Capture the cell that displays the provided text and extract its [X, Y] central coordinate. 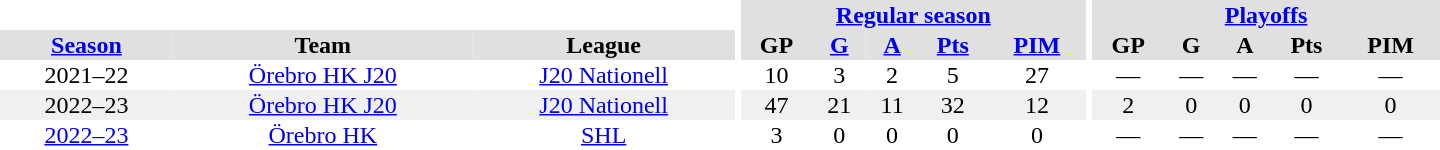
Örebro HK [323, 135]
Season [86, 45]
11 [892, 105]
Regular season [913, 15]
League [604, 45]
21 [840, 105]
SHL [604, 135]
47 [776, 105]
2021–22 [86, 75]
32 [953, 105]
10 [776, 75]
27 [1038, 75]
Playoffs [1266, 15]
Team [323, 45]
12 [1038, 105]
5 [953, 75]
